Scan for the cell matching the given text and deliver its (X, Y) coordinate at center. 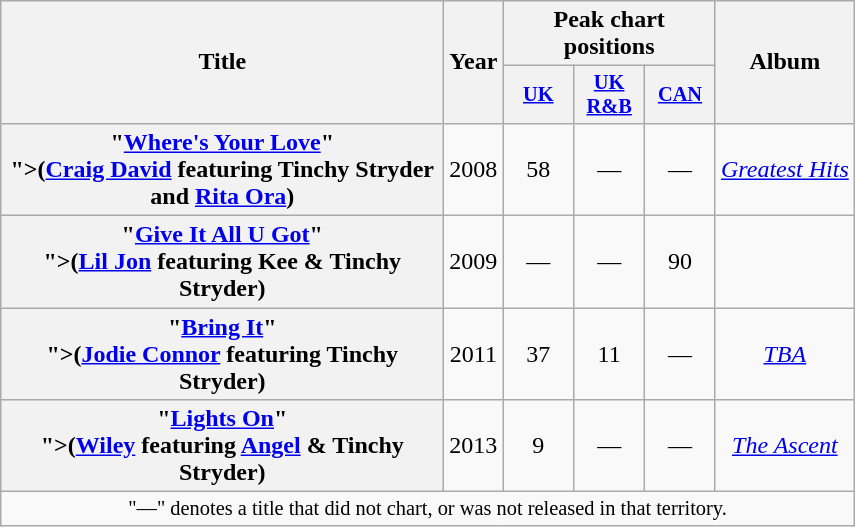
"Lights On"">(Wiley featuring Angel & Tinchy Stryder) (222, 446)
58 (538, 169)
2009 (474, 262)
2008 (474, 169)
9 (538, 446)
37 (538, 354)
Peak chart positions (610, 34)
"Where's Your Love"">(Craig David featuring Tinchy Stryder and Rita Ora) (222, 169)
The Ascent (784, 446)
"—" denotes a title that did not chart, or was not released in that territory. (428, 509)
11 (610, 354)
Year (474, 62)
UK R&B (610, 95)
CAN (680, 95)
UK (538, 95)
90 (680, 262)
2013 (474, 446)
Greatest Hits (784, 169)
TBA (784, 354)
"Give It All U Got"">(Lil Jon featuring Kee & Tinchy Stryder) (222, 262)
Title (222, 62)
"Bring It"">(Jodie Connor featuring Tinchy Stryder) (222, 354)
Album (784, 62)
2011 (474, 354)
